Output the [X, Y] coordinate of the center of the cell containing the given text.  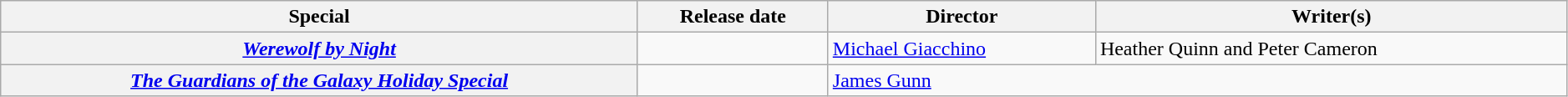
Special [319, 17]
James Gunn [1198, 80]
The Guardians of the Galaxy Holiday Special [319, 80]
Michael Giacchino [962, 48]
Writer(s) [1332, 17]
Release date [733, 17]
Director [962, 17]
Heather Quinn and Peter Cameron [1332, 48]
Werewolf by Night [319, 48]
